Provide the (X, Y) coordinate of the cell's center where the given text is located.  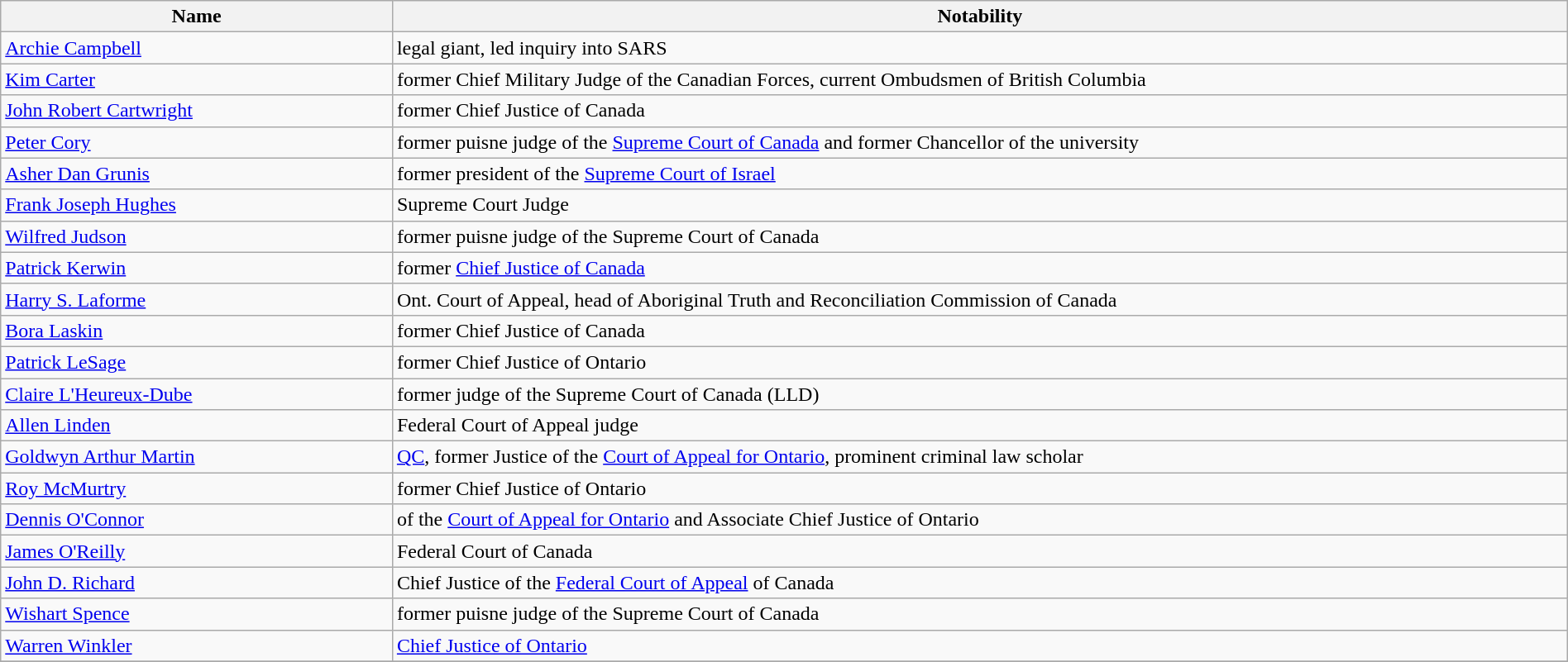
Harry S. Laforme (197, 299)
former Chief Military Judge of the Canadian Forces, current Ombudsmen of British Columbia (979, 79)
Wilfred Judson (197, 236)
Allen Linden (197, 426)
Dennis O'Connor (197, 520)
Frank Joseph Hughes (197, 205)
Patrick Kerwin (197, 268)
Warren Winkler (197, 645)
Claire L'Heureux-Dube (197, 394)
Goldwyn Arthur Martin (197, 457)
Archie Campbell (197, 48)
Federal Court of Appeal judge (979, 426)
Chief Justice of Ontario (979, 645)
Patrick LeSage (197, 362)
former judge of the Supreme Court of Canada (LLD) (979, 394)
Wishart Spence (197, 614)
former president of the Supreme Court of Israel (979, 174)
James O'Reilly (197, 551)
Bora Laskin (197, 331)
Supreme Court Judge (979, 205)
Notability (979, 17)
QC, former Justice of the Court of Appeal for Ontario, prominent criminal law scholar (979, 457)
Peter Cory (197, 142)
John Robert Cartwright (197, 111)
Chief Justice of the Federal Court of Appeal of Canada (979, 583)
Roy McMurtry (197, 488)
former puisne judge of the Supreme Court of Canada and former Chancellor of the university (979, 142)
Name (197, 17)
Ont. Court of Appeal, head of Aboriginal Truth and Reconciliation Commission of Canada (979, 299)
John D. Richard (197, 583)
legal giant, led inquiry into SARS (979, 48)
Kim Carter (197, 79)
Federal Court of Canada (979, 551)
of the Court of Appeal for Ontario and Associate Chief Justice of Ontario (979, 520)
Asher Dan Grunis (197, 174)
